Extract the [x, y] coordinate from the center of the cell holding the provided text.  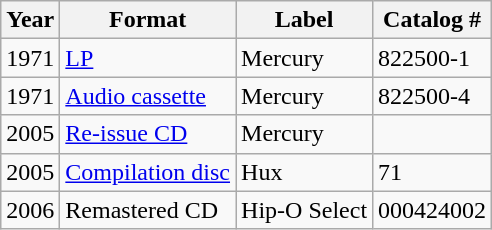
Audio cassette [148, 96]
822500-4 [432, 96]
LP [148, 58]
Remastered CD [148, 210]
Hip-O Select [304, 210]
Re-issue CD [148, 134]
Compilation disc [148, 172]
000424002 [432, 210]
2006 [30, 210]
Catalog # [432, 20]
71 [432, 172]
Year [30, 20]
822500-1 [432, 58]
Format [148, 20]
Label [304, 20]
Hux [304, 172]
